Determine the (x, y) coordinate at the center of the cell enclosing the given text.  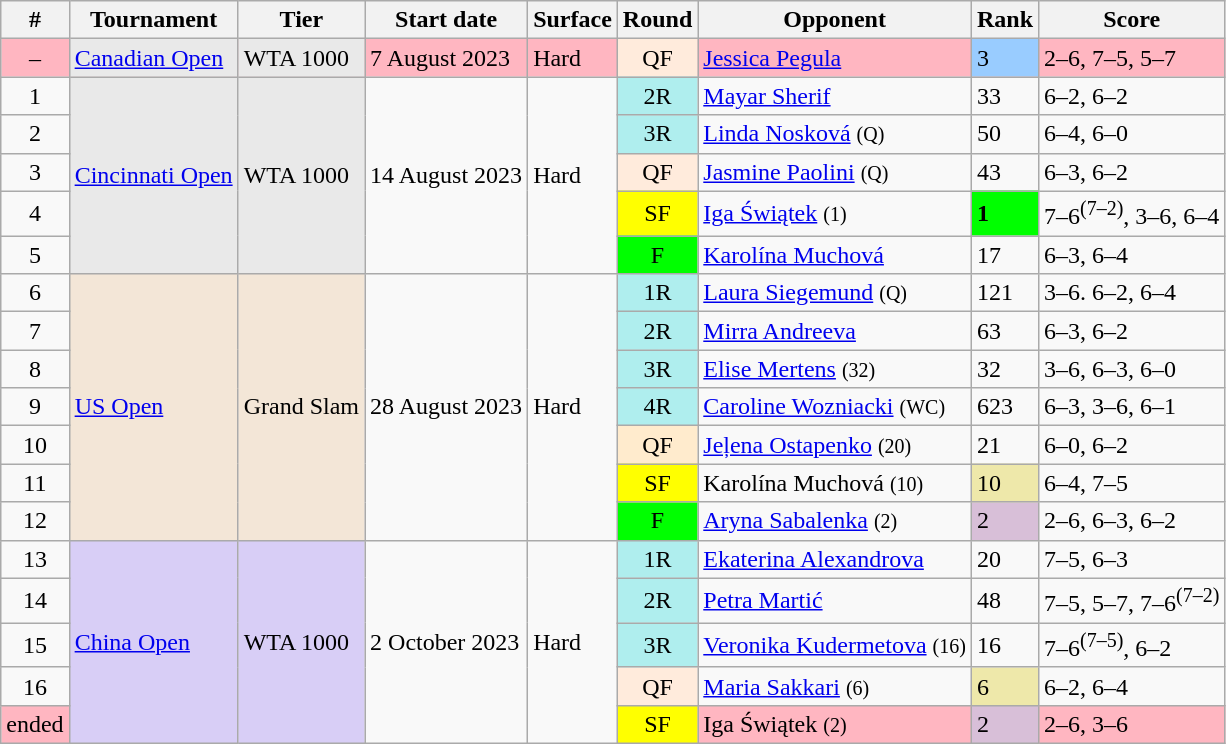
Ekaterina Alexandrova (835, 559)
Jasmine Paolini (Q) (835, 172)
Tier (301, 20)
11 (35, 483)
Linda Nosková (Q) (835, 134)
32 (1004, 369)
Laura Siegemund (Q) (835, 293)
48 (1004, 600)
21 (1004, 445)
7 (35, 331)
Aryna Sabalenka (2) (835, 521)
China Open (154, 642)
50 (1004, 134)
Cincinnati Open (154, 176)
7–6(7–2), 3–6, 6–4 (1132, 214)
Grand Slam (301, 407)
Round (657, 20)
Mirra Andreeva (835, 331)
14 (35, 600)
2–6, 6–3, 6–2 (1132, 521)
14 August 2023 (446, 176)
– (35, 58)
Caroline Wozniacki (WC) (835, 407)
3–6, 6–3, 6–0 (1132, 369)
Maria Sakkari (6) (835, 686)
Tournament (154, 20)
12 (35, 521)
Opponent (835, 20)
ended (35, 724)
9 (35, 407)
5 (35, 255)
4R (657, 407)
3–6. 6–2, 6–4 (1132, 293)
15 (35, 646)
Karolína Muchová (10) (835, 483)
6–2, 6–2 (1132, 96)
Start date (446, 20)
# (35, 20)
8 (35, 369)
121 (1004, 293)
Rank (1004, 20)
US Open (154, 407)
6–2, 6–4 (1132, 686)
Veronika Kudermetova (16) (835, 646)
6–3, 3–6, 6–1 (1132, 407)
17 (1004, 255)
6–3, 6–4 (1132, 255)
13 (35, 559)
623 (1004, 407)
20 (1004, 559)
Petra Martić (835, 600)
Mayar Sherif (835, 96)
Elise Mertens (32) (835, 369)
2–6, 7–5, 5–7 (1132, 58)
4 (35, 214)
6–4, 6–0 (1132, 134)
63 (1004, 331)
7–5, 6–3 (1132, 559)
Jeļena Ostapenko (20) (835, 445)
Score (1132, 20)
Canadian Open (154, 58)
Iga Świątek (1) (835, 214)
2–6, 3–6 (1132, 724)
Surface (573, 20)
7–5, 5–7, 7–6(7–2) (1132, 600)
33 (1004, 96)
Jessica Pegula (835, 58)
43 (1004, 172)
6–0, 6–2 (1132, 445)
6–4, 7–5 (1132, 483)
Karolína Muchová (835, 255)
2 October 2023 (446, 642)
Iga Świątek (2) (835, 724)
7–6(7–5), 6–2 (1132, 646)
28 August 2023 (446, 407)
7 August 2023 (446, 58)
